Search for the cell housing the specified text and yield its (X, Y) center coordinate. 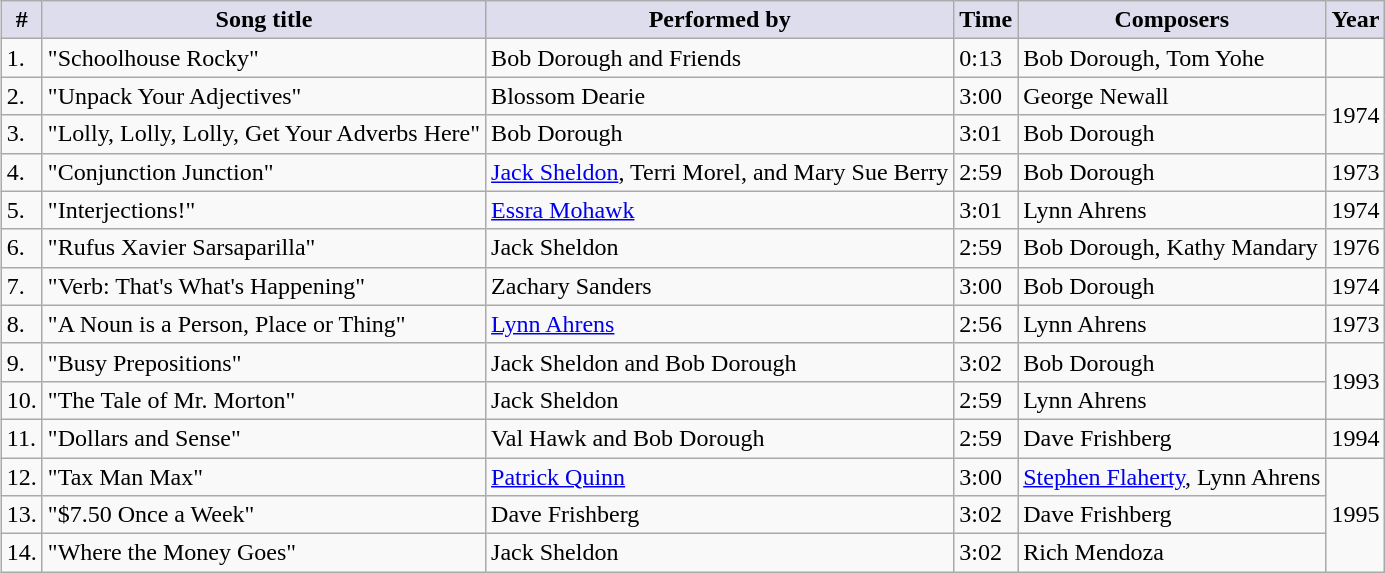
5. (22, 210)
"Conjunction Junction" (264, 172)
Jack Sheldon and Bob Dorough (720, 362)
7. (22, 286)
3. (22, 134)
"Where the Money Goes" (264, 553)
"Verb: That's What's Happening" (264, 286)
Rich Mendoza (1172, 553)
Jack Sheldon, Terri Morel, and Mary Sue Berry (720, 172)
13. (22, 515)
Composers (1172, 20)
"Lolly, Lolly, Lolly, Get Your Adverbs Here" (264, 134)
14. (22, 553)
Bob Dorough, Tom Yohe (1172, 58)
1. (22, 58)
4. (22, 172)
0:13 (986, 58)
8. (22, 324)
2:56 (986, 324)
6. (22, 248)
"The Tale of Mr. Morton" (264, 400)
"Schoolhouse Rocky" (264, 58)
10. (22, 400)
Performed by (720, 20)
"A Noun is a Person, Place or Thing" (264, 324)
"Busy Prepositions" (264, 362)
12. (22, 477)
Val Hawk and Bob Dorough (720, 438)
2. (22, 96)
1994 (1356, 438)
Zachary Sanders (720, 286)
9. (22, 362)
Bob Dorough and Friends (720, 58)
Bob Dorough, Kathy Mandary (1172, 248)
Stephen Flaherty, Lynn Ahrens (1172, 477)
"Interjections!" (264, 210)
1995 (1356, 515)
"$7.50 Once a Week" (264, 515)
George Newall (1172, 96)
Song title (264, 20)
"Tax Man Max" (264, 477)
Essra Mohawk (720, 210)
"Rufus Xavier Sarsaparilla" (264, 248)
Blossom Dearie (720, 96)
Year (1356, 20)
1976 (1356, 248)
11. (22, 438)
"Unpack Your Adjectives" (264, 96)
# (22, 20)
Time (986, 20)
"Dollars and Sense" (264, 438)
Patrick Quinn (720, 477)
1993 (1356, 381)
